Identify which cell holds the provided text, then report its (X, Y) central coordinate. 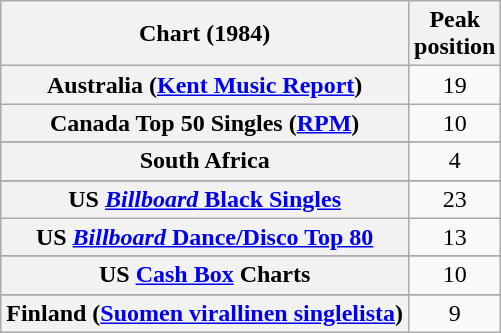
23 (455, 199)
US Billboard Black Singles (205, 199)
Chart (1984) (205, 34)
Australia (Kent Music Report) (205, 85)
4 (455, 161)
Canada Top 50 Singles (RPM) (205, 123)
Finland (Suomen virallinen singlelista) (205, 313)
US Billboard Dance/Disco Top 80 (205, 237)
Peakposition (455, 34)
13 (455, 237)
19 (455, 85)
South Africa (205, 161)
9 (455, 313)
US Cash Box Charts (205, 275)
